Determine the [x, y] coordinate at the center of the cell enclosing the given text.  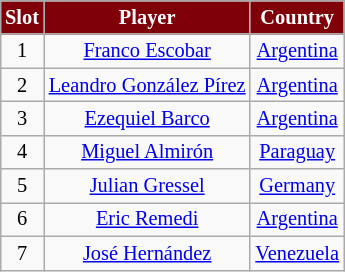
5 [22, 186]
Franco Escobar [148, 51]
Paraguay [296, 152]
1 [22, 51]
Miguel Almirón [148, 152]
Leandro González Pírez [148, 85]
7 [22, 253]
4 [22, 152]
6 [22, 219]
Player [148, 17]
2 [22, 85]
Venezuela [296, 253]
Ezequiel Barco [148, 118]
Julian Gressel [148, 186]
Eric Remedi [148, 219]
Country [296, 17]
Slot [22, 17]
3 [22, 118]
Germany [296, 186]
José Hernández [148, 253]
